Return [x, y] of the center of cell containing provided text 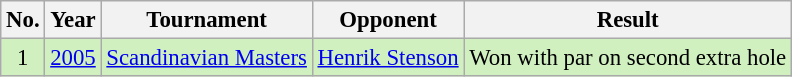
Result [628, 20]
1 [23, 58]
Opponent [388, 20]
Tournament [206, 20]
Year [73, 20]
2005 [73, 58]
Scandinavian Masters [206, 58]
Won with par on second extra hole [628, 58]
No. [23, 20]
Henrik Stenson [388, 58]
